Provide the (X, Y) coordinate of the cell's center where the given text is located.  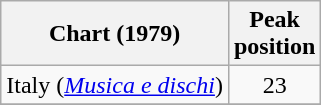
Chart (1979) (115, 34)
Italy (Musica e dischi) (115, 85)
Peakposition (274, 34)
23 (274, 85)
